Provide the [X, Y] coordinate of the cell's center where the given text is located.  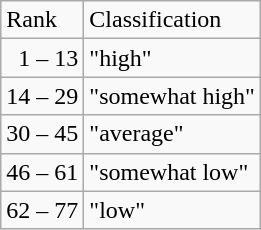
"high" [172, 58]
"somewhat low" [172, 172]
14 – 29 [42, 96]
"low" [172, 210]
Classification [172, 20]
"average" [172, 134]
Rank [42, 20]
30 – 45 [42, 134]
"somewhat high" [172, 96]
62 – 77 [42, 210]
46 – 61 [42, 172]
1 – 13 [42, 58]
